Search for the cell housing the specified text and yield its [x, y] center coordinate. 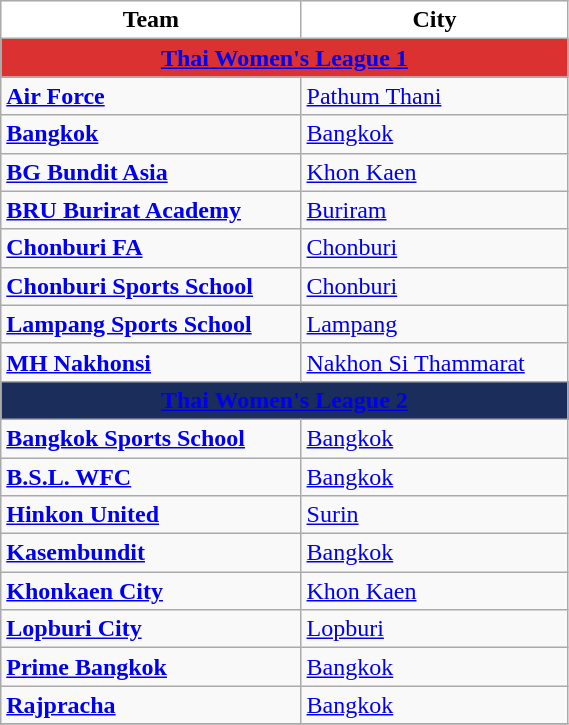
Surin [434, 515]
Lopburi City [151, 629]
Team [151, 20]
BRU Burirat Academy [151, 210]
Thai Women's League 2 [284, 400]
Lopburi [434, 629]
City [434, 20]
Chonburi Sports School [151, 286]
Chonburi FA [151, 248]
Kasembundit [151, 553]
Prime Bangkok [151, 667]
Air Force [151, 96]
Rajpracha [151, 705]
Lampang [434, 324]
Bangkok Sports School [151, 438]
Khonkaen City [151, 591]
MH Nakhonsi [151, 362]
Thai Women's League 1 [284, 58]
Buriram [434, 210]
Hinkon United [151, 515]
Lampang Sports School [151, 324]
BG Bundit Asia [151, 172]
B.S.L. WFC [151, 477]
Nakhon Si Thammarat [434, 362]
Pathum Thani [434, 96]
